Return [X, Y] of the center of cell containing provided text 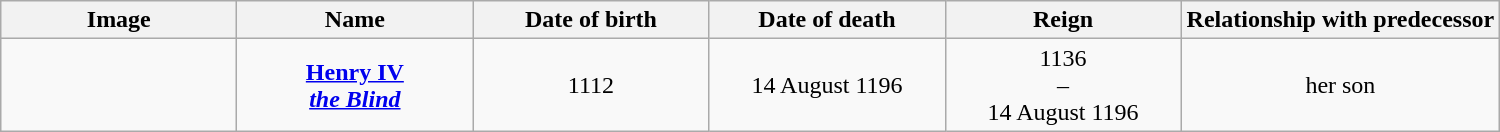
Image [119, 20]
1136–14 August 1196 [1063, 85]
her son [1340, 85]
14 August 1196 [827, 85]
Reign [1063, 20]
1112 [591, 85]
Date of birth [591, 20]
Henry IVthe Blind [355, 85]
Date of death [827, 20]
Relationship with predecessor [1340, 20]
Name [355, 20]
